Capture the cell that displays the provided text and extract its [x, y] central coordinate. 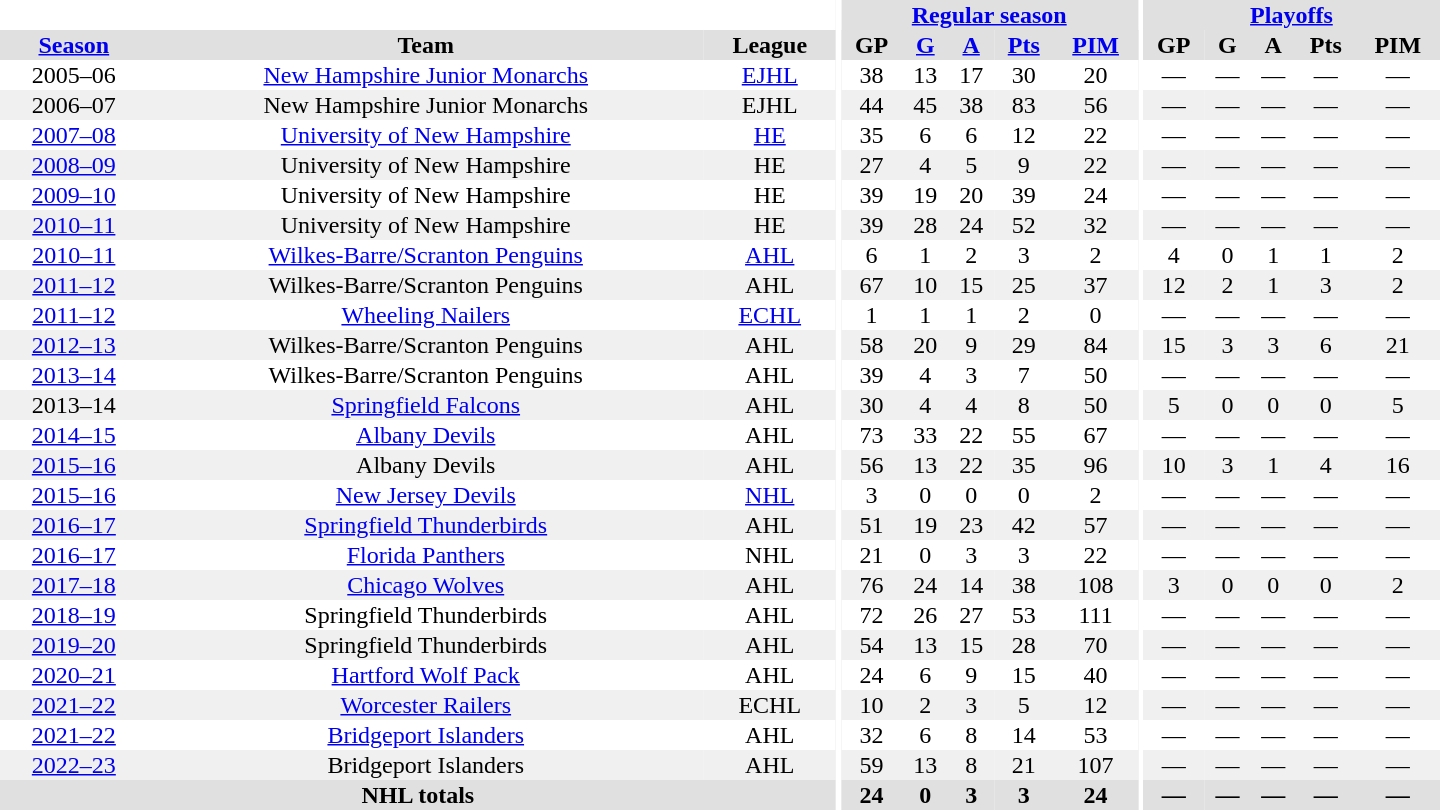
New Jersey Devils [426, 495]
58 [872, 345]
Hartford Wolf Pack [426, 675]
7 [1024, 375]
Florida Panthers [426, 555]
96 [1095, 465]
84 [1095, 345]
2012–13 [74, 345]
2019–20 [74, 645]
Playoffs [1292, 15]
55 [1024, 435]
2008–09 [74, 165]
Springfield Falcons [426, 405]
73 [872, 435]
54 [872, 645]
70 [1095, 645]
83 [1024, 105]
2014–15 [74, 435]
111 [1095, 615]
League [770, 45]
2009–10 [74, 195]
42 [1024, 525]
33 [925, 435]
Regular season [990, 15]
45 [925, 105]
57 [1095, 525]
29 [1024, 345]
Chicago Wolves [426, 585]
72 [872, 615]
Team [426, 45]
52 [1024, 225]
Worcester Railers [426, 705]
37 [1095, 285]
17 [971, 75]
2007–08 [74, 135]
51 [872, 525]
2006–07 [74, 105]
26 [925, 615]
23 [971, 525]
59 [872, 765]
16 [1398, 465]
NHL totals [418, 795]
108 [1095, 585]
76 [872, 585]
107 [1095, 765]
Season [74, 45]
2018–19 [74, 615]
2022–23 [74, 765]
2005–06 [74, 75]
2017–18 [74, 585]
25 [1024, 285]
2020–21 [74, 675]
Wheeling Nailers [426, 315]
40 [1095, 675]
44 [872, 105]
